Extract the [x, y] coordinate from the center of the cell holding the provided text.  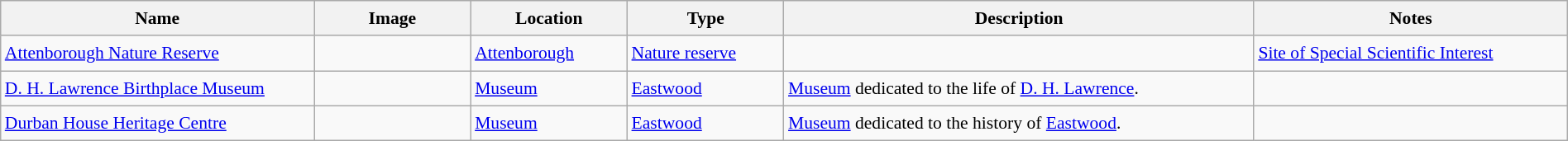
Notes [1411, 18]
Nature reserve [706, 54]
Museum dedicated to the life of D. H. Lawrence. [1019, 89]
Type [706, 18]
Eastwood [706, 89]
Location [549, 18]
Image [392, 18]
Name [157, 18]
D. H. Lawrence Birthplace Museum [157, 89]
Attenborough [549, 54]
Attenborough Nature Reserve [157, 54]
Site of Special Scientific Interest [1411, 54]
Museum [549, 89]
Description [1019, 18]
